Identify which cell holds the provided text, then report its [X, Y] central coordinate. 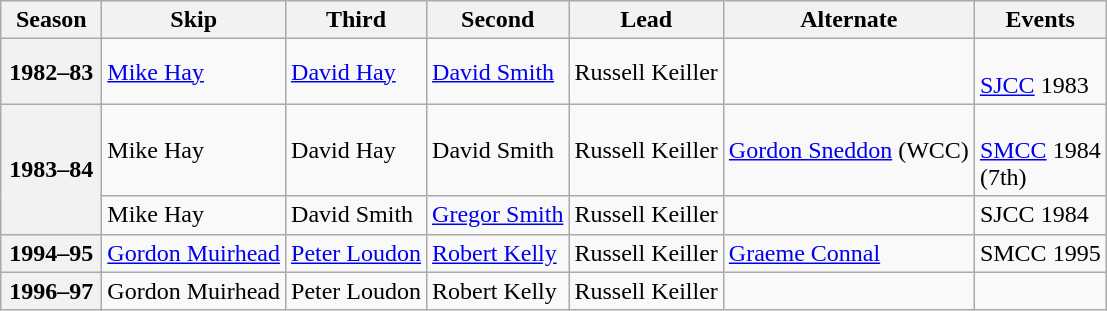
1996–97 [52, 291]
SMCC 1984 (7th) [1040, 150]
Gregor Smith [498, 215]
Gordon Sneddon (WCC) [848, 150]
SMCC 1995 [1040, 253]
Lead [646, 20]
SJCC 1984 [1040, 215]
Events [1040, 20]
Season [52, 20]
Alternate [848, 20]
1982–83 [52, 72]
1983–84 [52, 169]
SJCC 1983 [1040, 72]
Second [498, 20]
Skip [194, 20]
Third [356, 20]
1994–95 [52, 253]
Graeme Connal [848, 253]
